Capture the cell that displays the provided text and extract its [x, y] central coordinate. 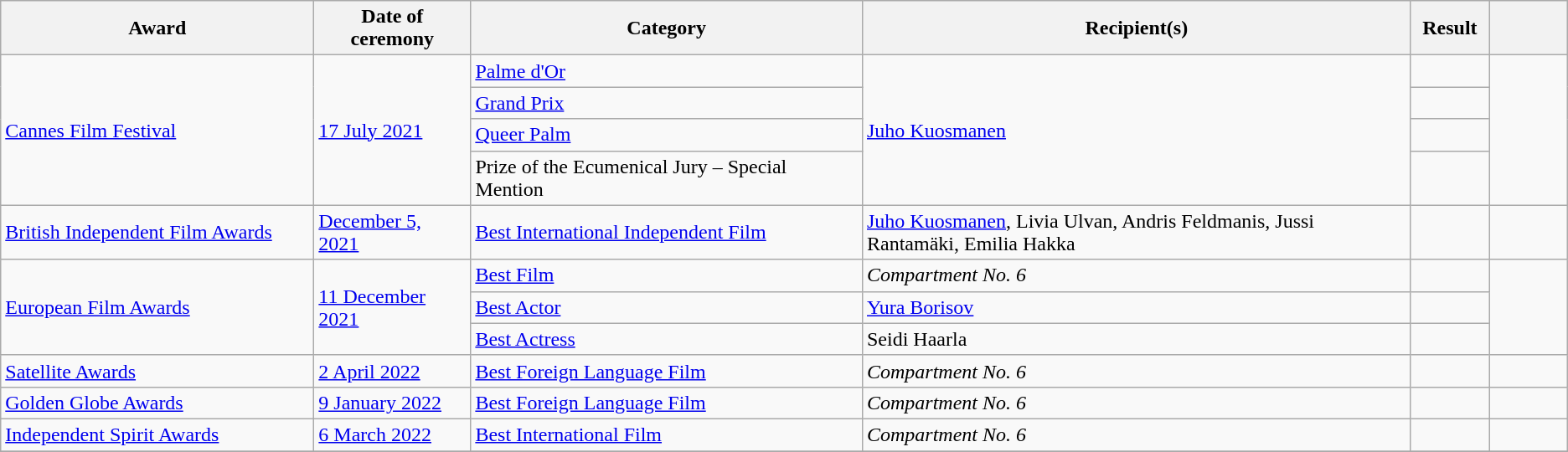
Cannes Film Festival [157, 131]
Date of ceremony [392, 28]
Palme d'Or [667, 71]
6 March 2022 [392, 434]
Best Actress [667, 339]
Juho Kuosmanen, Livia Ulvan, Andris Feldmanis, Jussi Rantamäki, Emilia Hakka [1136, 233]
Best International Film [667, 434]
Best International Independent Film [667, 233]
9 January 2022 [392, 403]
Grand Prix [667, 103]
Independent Spirit Awards [157, 434]
Queer Palm [667, 135]
Category [667, 28]
11 December 2021 [392, 307]
Award [157, 28]
Juho Kuosmanen [1136, 131]
Result [1450, 28]
2 April 2022 [392, 371]
Recipient(s) [1136, 28]
Seidi Haarla [1136, 339]
European Film Awards [157, 307]
Golden Globe Awards [157, 403]
British Independent Film Awards [157, 233]
Best Actor [667, 307]
December 5, 2021 [392, 233]
Satellite Awards [157, 371]
17 July 2021 [392, 131]
Prize of the Ecumenical Jury – Special Mention [667, 177]
Best Film [667, 275]
Yura Borisov [1136, 307]
